Return (X, Y) of the center of cell containing provided text 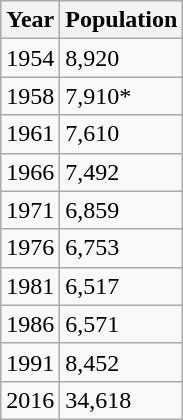
2016 (30, 400)
34,618 (122, 400)
1991 (30, 362)
1954 (30, 58)
1986 (30, 324)
1961 (30, 134)
1966 (30, 172)
1958 (30, 96)
8,452 (122, 362)
8,920 (122, 58)
Population (122, 20)
1971 (30, 210)
1981 (30, 286)
7,610 (122, 134)
Year (30, 20)
6,517 (122, 286)
6,753 (122, 248)
1976 (30, 248)
7,492 (122, 172)
6,571 (122, 324)
6,859 (122, 210)
7,910* (122, 96)
